Find where the given text appears and provide that cell's center as [X, Y] coordinate. 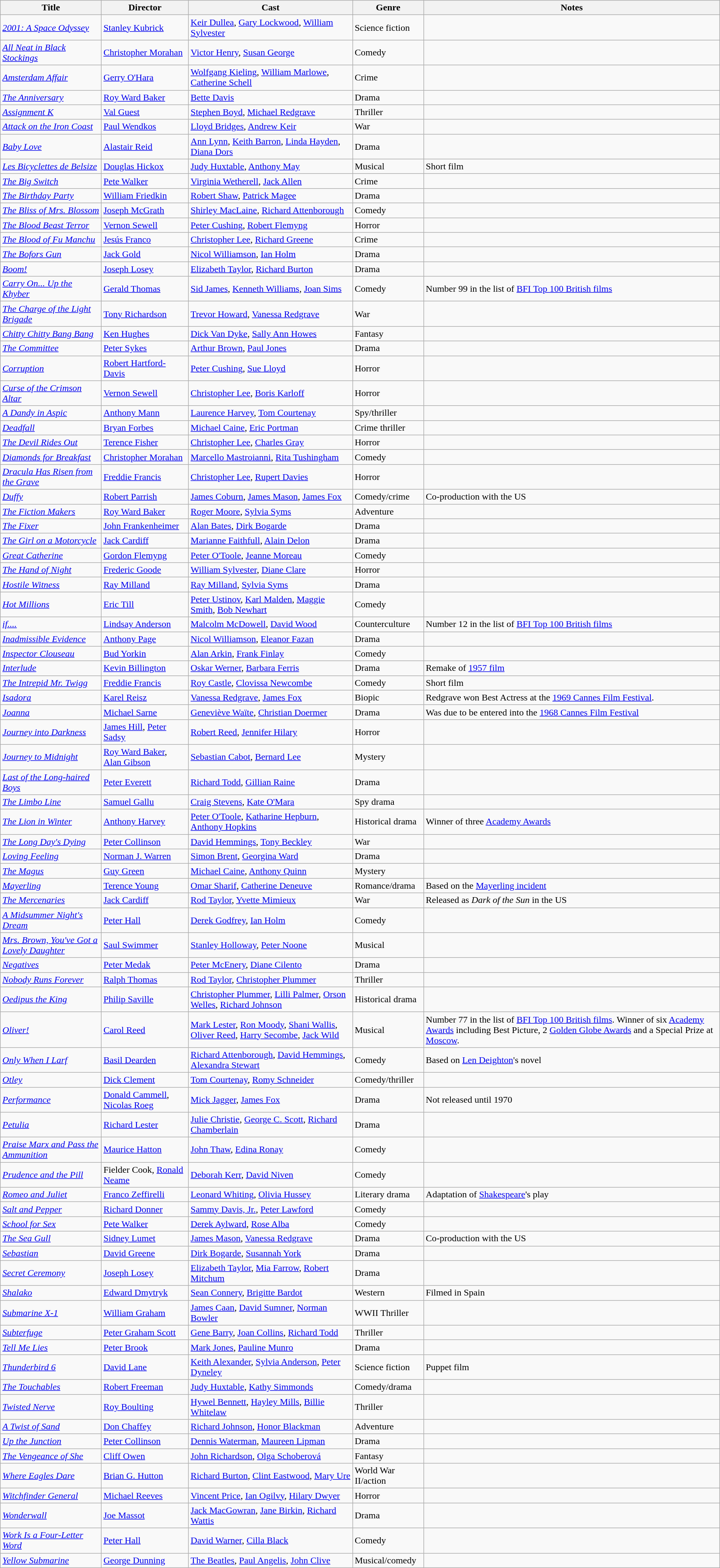
Filmed in Spain [572, 1293]
Jack Gold [145, 254]
Musical/comedy [388, 1560]
Sebastian [51, 1253]
Dracula Has Risen from the Grave [51, 476]
Jack MacGowran, Jane Birkin, Richard Wattis [271, 1516]
Terence Young [145, 886]
Witchfinder General [51, 1496]
James Mason, Vanessa Redgrave [271, 1239]
The Fiction Makers [51, 512]
Notes [572, 8]
The Bliss of Mrs. Blossom [51, 210]
Ray Milland, Sylvia Syms [271, 585]
Val Guest [145, 112]
Richard Burton, Clint Eastwood, Mary Ure [271, 1476]
Gene Barry, Joan Collins, Richard Todd [271, 1332]
Mark Lester, Ron Moody, Shani Wallis, Oliver Reed, Harry Secombe, Jack Wild [271, 1030]
Thunderbird 6 [51, 1367]
Puppet film [572, 1367]
Released as Dark of the Sun in the US [572, 900]
James Coburn, James Mason, James Fox [271, 496]
Christopher Lee, Charles Gray [271, 442]
Deadfall [51, 428]
Dirk Bogarde, Susannah York [271, 1253]
Don Chaffey [145, 1427]
Karel Reisz [145, 697]
Praise Marx and Pass the Ammunition [51, 1150]
Alan Bates, Dirk Bogarde [271, 526]
The Mercenaries [51, 900]
Not released until 1970 [572, 1099]
Wonderwall [51, 1516]
2001: A Space Odyssey [51, 28]
Number 99 in the list of BFI Top 100 British films [572, 289]
The Long Day's Dying [51, 842]
Derek Godfrey, Ian Holm [271, 920]
Douglas Hickox [145, 166]
Malcolm McDowell, David Wood [271, 624]
Brian G. Hutton [145, 1476]
Winner of three Academy Awards [572, 822]
Ken Hughes [145, 334]
The Vengeance of She [51, 1456]
Elizabeth Taylor, Richard Burton [271, 269]
Hostile Witness [51, 585]
Loving Feeling [51, 856]
John Frankenheimer [145, 526]
The Big Switch [51, 181]
Franco Zeffirelli [145, 1195]
Peter Ustinov, Karl Malden, Maggie Smith, Bob Newhart [271, 604]
Genre [388, 8]
Roy Ward Baker, Alan Gibson [145, 757]
Robert Hartford-Davis [145, 368]
Samuel Gallu [145, 802]
Biopic [388, 697]
Hot Millions [51, 604]
The Beatles, Paul Angelis, John Clive [271, 1560]
William Sylvester, Diane Clare [271, 570]
Isadora [51, 697]
Corruption [51, 368]
Marcello Mastroianni, Rita Tushingham [271, 457]
Title [51, 8]
Peter Graham Scott [145, 1332]
Anthony Harvey [145, 822]
World War II/action [388, 1476]
Mrs. Brown, You've Got a Lovely Daughter [51, 945]
Comedy/drama [388, 1387]
The Touchables [51, 1387]
Up the Junction [51, 1441]
Oskar Werner, Barbara Ferris [271, 668]
Vanessa Redgrave, James Fox [271, 697]
Bette Davis [271, 97]
Edward Dmytryk [145, 1293]
Joseph McGrath [145, 210]
Fielder Cook, Ronald Neame [145, 1175]
Trevor Howard, Vanessa Redgrave [271, 314]
Wolfgang Kieling, William Marlowe, Catherine Schell [271, 78]
Assignment K [51, 112]
Petulia [51, 1125]
Comedy/crime [388, 496]
Dick Clement [145, 1080]
Richard Johnson, Honor Blackman [271, 1427]
Robert Shaw, Patrick Magee [271, 196]
Inadmissible Evidence [51, 639]
Simon Brent, Georgina Ward [271, 856]
Peter McEnery, Diane Cilento [271, 965]
The Sea Gull [51, 1239]
Richard Donner [145, 1209]
The Blood Beast Terror [51, 225]
Redgrave won Best Actress at the 1969 Cannes Film Festival. [572, 697]
Basil Dearden [145, 1060]
William Graham [145, 1312]
Where Eagles Dare [51, 1476]
Saul Swimmer [145, 945]
Les Bicyclettes de Belsize [51, 166]
Subterfuge [51, 1332]
Peter Cushing, Sue Lloyd [271, 368]
William Friedkin [145, 196]
The Limbo Line [51, 802]
Chitty Chitty Bang Bang [51, 334]
Duffy [51, 496]
James Hill, Peter Sadsy [145, 732]
Roy Boulting [145, 1406]
The Fixer [51, 526]
Otley [51, 1080]
Victor Henry, Susan George [271, 52]
Judy Huxtable, Kathy Simmonds [271, 1387]
Michael Sarne [145, 712]
The Committee [51, 348]
The Girl on a Motorcycle [51, 541]
Sid James, Kenneth Williams, Joan Sims [271, 289]
Great Catherine [51, 555]
Christopher Lee, Richard Greene [271, 240]
All Neat in Black Stockings [51, 52]
Guy Green [145, 871]
Carol Reed [145, 1030]
Performance [51, 1099]
WWII Thriller [388, 1312]
Lloyd Bridges, Andrew Keir [271, 127]
School for Sex [51, 1224]
George Dunning [145, 1560]
Craig Stevens, Kate O'Mara [271, 802]
Robert Parrish [145, 496]
John Thaw, Edina Ronay [271, 1150]
The Bofors Gun [51, 254]
Mick Jagger, James Fox [271, 1099]
Michael Reeves [145, 1496]
Gerry O'Hara [145, 78]
Roger Moore, Sylvia Syms [271, 512]
Michael Caine, Anthony Quinn [271, 871]
Norman J. Warren [145, 856]
Bryan Forbes [145, 428]
David Warner, Cilla Black [271, 1540]
Donald Cammell, Nicolas Roeg [145, 1099]
Keir Dullea, Gary Lockwood, William Sylvester [271, 28]
Number 12 in the list of BFI Top 100 British films [572, 624]
Prudence and the Pill [51, 1175]
Richard Todd, Gillian Raine [271, 782]
Peter O'Toole, Katharine Hepburn, Anthony Hopkins [271, 822]
Frederic Goode [145, 570]
Michael Caine, Eric Portman [271, 428]
A Twist of Sand [51, 1427]
Only When I Larf [51, 1060]
Vincent Price, Ian Ogilvy, Hilary Dwyer [271, 1496]
Amsterdam Affair [51, 78]
Hywel Bennett, Hayley Mills, Billie Whitelaw [271, 1406]
Rod Taylor, Christopher Plummer [271, 980]
The Lion in Winter [51, 822]
Inspector Clouseau [51, 654]
Anthony Mann [145, 413]
The Intrepid Mr. Twigg [51, 683]
Sammy Davis, Jr., Peter Lawford [271, 1209]
Peter Sykes [145, 348]
Director [145, 8]
Based on the Mayerling incident [572, 886]
Leonard Whiting, Olivia Hussey [271, 1195]
Diamonds for Breakfast [51, 457]
Romeo and Juliet [51, 1195]
Christopher Lee, Boris Karloff [271, 393]
Nicol Williamson, Eleanor Fazan [271, 639]
Alan Arkin, Frank Finlay [271, 654]
Dick Van Dyke, Sally Ann Howes [271, 334]
David Greene [145, 1253]
Counterculture [388, 624]
Alastair Reid [145, 146]
Salt and Pepper [51, 1209]
Philip Saville [145, 999]
The Magus [51, 871]
Jesús Franco [145, 240]
Crime thriller [388, 428]
Shirley MacLaine, Richard Attenborough [271, 210]
Nicol Williamson, Ian Holm [271, 254]
Richard Lester [145, 1125]
Paul Wendkos [145, 127]
Virginia Wetherell, Jack Allen [271, 181]
Joe Massot [145, 1516]
Peter Brook [145, 1347]
Stephen Boyd, Michael Redgrave [271, 112]
Bud Yorkin [145, 654]
Twisted Nerve [51, 1406]
Yellow Submarine [51, 1560]
The Anniversary [51, 97]
Eric Till [145, 604]
Kevin Billington [145, 668]
Peter O'Toole, Jeanne Moreau [271, 555]
Literary drama [388, 1195]
Submarine X-1 [51, 1312]
Ralph Thomas [145, 980]
The Blood of Fu Manchu [51, 240]
The Hand of Night [51, 570]
Anthony Page [145, 639]
Adaptation of Shakespeare's play [572, 1195]
John Richardson, Olga Schoberová [271, 1456]
Gordon Flemyng [145, 555]
Tony Richardson [145, 314]
Lindsay Anderson [145, 624]
Gerald Thomas [145, 289]
Ray Milland [145, 585]
A Midsummer Night's Dream [51, 920]
Christopher Lee, Rupert Davies [271, 476]
Ann Lynn, Keith Barron, Linda Hayden, Diana Dors [271, 146]
Sidney Lumet [145, 1239]
Richard Attenborough, David Hemmings, Alexandra Stewart [271, 1060]
Omar Sharif, Catherine Deneuve [271, 886]
Oedipus the King [51, 999]
Cast [271, 8]
Last of the Long-haired Boys [51, 782]
Carry On... Up the Khyber [51, 289]
Dennis Waterman, Maureen Lipman [271, 1441]
Peter Everett [145, 782]
A Dandy in Aspic [51, 413]
Deborah Kerr, David Niven [271, 1175]
Robert Freeman [145, 1387]
Joanna [51, 712]
Elizabeth Taylor, Mia Farrow, Robert Mitchum [271, 1273]
Geneviève Waïte, Christian Doermer [271, 712]
Laurence Harvey, Tom Courtenay [271, 413]
Romance/drama [388, 886]
Keith Alexander, Sylvia Anderson, Peter Dyneley [271, 1367]
Oliver! [51, 1030]
Was due to be entered into the 1968 Cannes Film Festival [572, 712]
Stanley Holloway, Peter Noone [271, 945]
Mayerling [51, 886]
Work Is a Four-Letter Word [51, 1540]
Rod Taylor, Yvette Mimieux [271, 900]
Comedy/thriller [388, 1080]
Cliff Owen [145, 1456]
The Birthday Party [51, 196]
The Devil Rides Out [51, 442]
Christopher Plummer, Lilli Palmer, Orson Welles, Richard Johnson [271, 999]
Arthur Brown, Paul Jones [271, 348]
Journey into Darkness [51, 732]
David Lane [145, 1367]
Spy/thriller [388, 413]
Judy Huxtable, Anthony May [271, 166]
Sebastian Cabot, Bernard Lee [271, 757]
Tom Courtenay, Romy Schneider [271, 1080]
Remake of 1957 film [572, 668]
Mark Jones, Pauline Munro [271, 1347]
Secret Ceremony [51, 1273]
Spy drama [388, 802]
Derek Aylward, Rose Alba [271, 1224]
Shalako [51, 1293]
Marianne Faithfull, Alain Delon [271, 541]
Maurice Hatton [145, 1150]
Nobody Runs Forever [51, 980]
Boom! [51, 269]
Western [388, 1293]
David Hemmings, Tony Beckley [271, 842]
Journey to Midnight [51, 757]
Peter Medak [145, 965]
Based on Len Deighton's novel [572, 1060]
Roy Castle, Clovissa Newcombe [271, 683]
Tell Me Lies [51, 1347]
Curse of the Crimson Altar [51, 393]
Peter Cushing, Robert Flemyng [271, 225]
Attack on the Iron Coast [51, 127]
Interlude [51, 668]
Julie Christie, George C. Scott, Richard Chamberlain [271, 1125]
Terence Fisher [145, 442]
James Caan, David Sumner, Norman Bowler [271, 1312]
Robert Reed, Jennifer Hilary [271, 732]
Negatives [51, 965]
Baby Love [51, 146]
Sean Connery, Brigitte Bardot [271, 1293]
if.... [51, 624]
Stanley Kubrick [145, 28]
The Charge of the Light Brigade [51, 314]
